Output the (X, Y) coordinate of the center of the cell containing the given text.  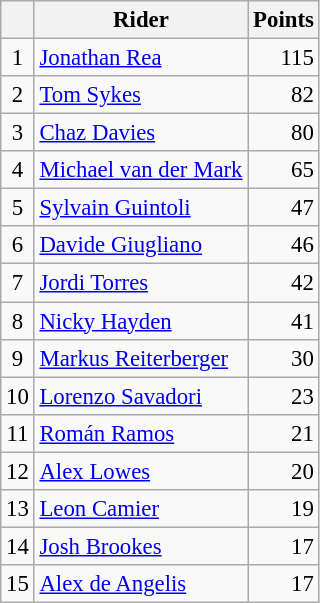
41 (284, 321)
82 (284, 95)
6 (18, 245)
2 (18, 95)
21 (284, 433)
14 (18, 546)
10 (18, 396)
Jonathan Rea (141, 58)
1 (18, 58)
Michael van der Mark (141, 170)
Alex de Angelis (141, 584)
12 (18, 471)
Alex Lowes (141, 471)
13 (18, 509)
Davide Giugliano (141, 245)
Sylvain Guintoli (141, 208)
42 (284, 283)
7 (18, 283)
15 (18, 584)
47 (284, 208)
Román Ramos (141, 433)
Rider (141, 20)
19 (284, 509)
Nicky Hayden (141, 321)
65 (284, 170)
8 (18, 321)
Tom Sykes (141, 95)
Jordi Torres (141, 283)
3 (18, 133)
Leon Camier (141, 509)
Markus Reiterberger (141, 358)
4 (18, 170)
20 (284, 471)
5 (18, 208)
46 (284, 245)
Josh Brookes (141, 546)
11 (18, 433)
Points (284, 20)
Lorenzo Savadori (141, 396)
23 (284, 396)
80 (284, 133)
Chaz Davies (141, 133)
9 (18, 358)
115 (284, 58)
30 (284, 358)
